For the text-containing cell, return its midpoint in (x, y) coordinate format. 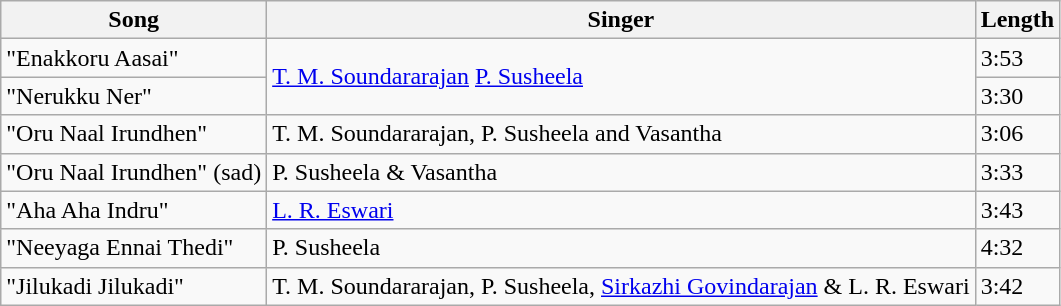
"Enakkoru Aasai" (134, 58)
T. M. Soundararajan P. Susheela (621, 77)
"Oru Naal Irundhen" (sad) (134, 172)
3:30 (1017, 96)
P. Susheela (621, 248)
3:53 (1017, 58)
"Aha Aha Indru" (134, 210)
T. M. Soundararajan, P. Susheela, Sirkazhi Govindarajan & L. R. Eswari (621, 286)
"Oru Naal Irundhen" (134, 134)
L. R. Eswari (621, 210)
P. Susheela & Vasantha (621, 172)
4:32 (1017, 248)
3:43 (1017, 210)
"Jilukadi Jilukadi" (134, 286)
Length (1017, 20)
Song (134, 20)
3:06 (1017, 134)
"Neeyaga Ennai Thedi" (134, 248)
Singer (621, 20)
3:42 (1017, 286)
T. M. Soundararajan, P. Susheela and Vasantha (621, 134)
3:33 (1017, 172)
"Nerukku Ner" (134, 96)
